Provide the [x, y] coordinate of the cell's center where the given text is located.  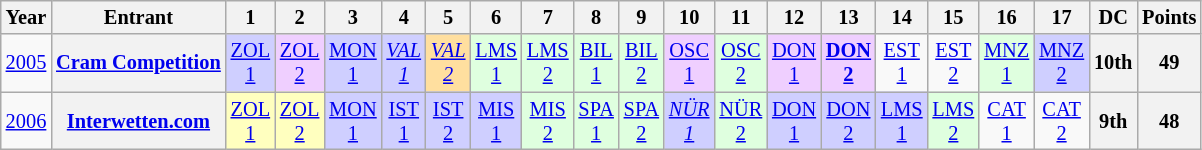
OSC2 [740, 63]
11 [740, 17]
Entrant [138, 17]
13 [848, 17]
5 [448, 17]
Cram Competition [138, 63]
2005 [26, 63]
6 [496, 17]
NÜR1 [689, 121]
9th [1113, 121]
17 [1062, 17]
Interwetten.com [138, 121]
2006 [26, 121]
Points [1169, 17]
SPA1 [596, 121]
BIL2 [642, 63]
48 [1169, 121]
OSC1 [689, 63]
16 [1006, 17]
Year [26, 17]
8 [596, 17]
EST1 [902, 63]
1 [250, 17]
EST2 [954, 63]
DC [1113, 17]
CAT2 [1062, 121]
SPA2 [642, 121]
VAL2 [448, 63]
14 [902, 17]
MIS1 [496, 121]
VAL1 [404, 63]
BIL1 [596, 63]
10 [689, 17]
9 [642, 17]
7 [548, 17]
2 [300, 17]
4 [404, 17]
MNZ2 [1062, 63]
NÜR2 [740, 121]
CAT1 [1006, 121]
MNZ1 [1006, 63]
MIS2 [548, 121]
IST2 [448, 121]
3 [352, 17]
49 [1169, 63]
IST1 [404, 121]
10th [1113, 63]
12 [794, 17]
15 [954, 17]
